From the cell containing the given text, extract its center point as (X, Y) coordinate. 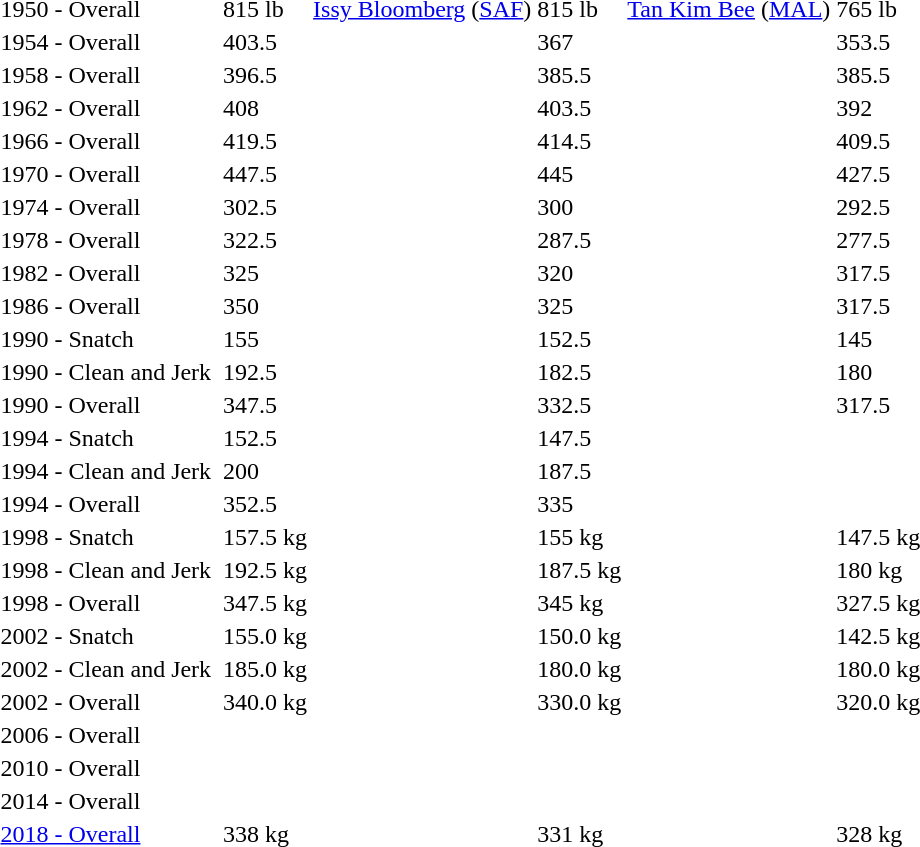
408 (266, 108)
185.0 kg (266, 669)
302.5 (266, 207)
419.5 (266, 141)
320 (580, 273)
155.0 kg (266, 636)
155 (266, 339)
345 kg (580, 603)
180.0 kg (580, 669)
347.5 kg (266, 603)
332.5 (580, 405)
192.5 kg (266, 570)
182.5 (580, 372)
200 (266, 471)
385.5 (580, 75)
367 (580, 42)
352.5 (266, 504)
330.0 kg (580, 702)
155 kg (580, 537)
147.5 (580, 438)
187.5 kg (580, 570)
447.5 (266, 174)
287.5 (580, 240)
350 (266, 306)
340.0 kg (266, 702)
414.5 (580, 141)
157.5 kg (266, 537)
300 (580, 207)
396.5 (266, 75)
347.5 (266, 405)
187.5 (580, 471)
150.0 kg (580, 636)
192.5 (266, 372)
335 (580, 504)
322.5 (266, 240)
445 (580, 174)
